Find where the given text appears and provide that cell's center as (X, Y) coordinate. 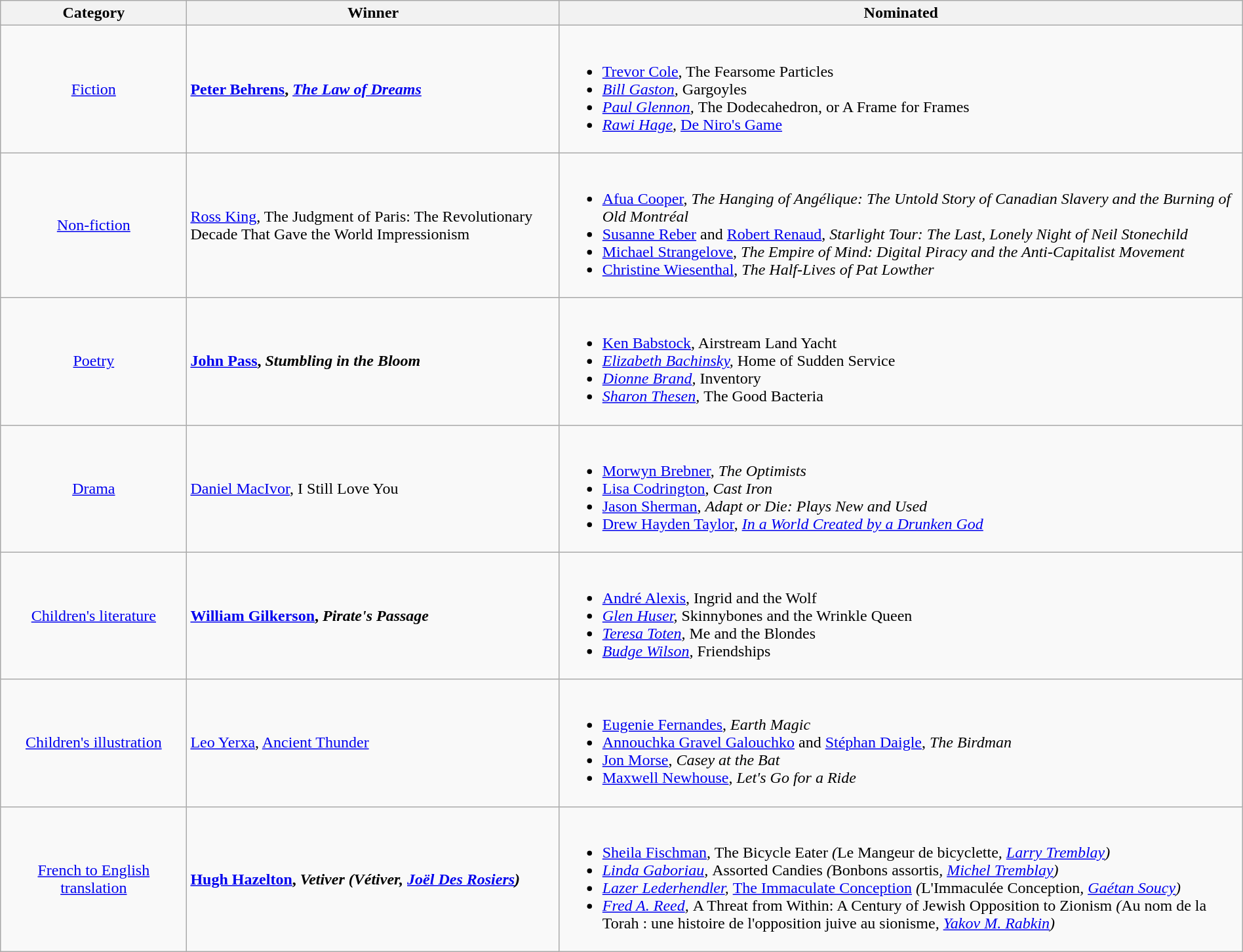
Poetry (94, 361)
Children's illustration (94, 743)
Peter Behrens, The Law of Dreams (373, 89)
Non-fiction (94, 226)
John Pass, Stumbling in the Bloom (373, 361)
Ken Babstock, Airstream Land YachtElizabeth Bachinsky, Home of Sudden ServiceDionne Brand, InventorySharon Thesen, The Good Bacteria (901, 361)
Winner (373, 13)
Hugh Hazelton, Vetiver (Vétiver, Joël Des Rosiers) (373, 879)
Daniel MacIvor, I Still Love You (373, 488)
Leo Yerxa, Ancient Thunder (373, 743)
Nominated (901, 13)
Ross King, The Judgment of Paris: The Revolutionary Decade That Gave the World Impressionism (373, 226)
French to English translation (94, 879)
Children's literature (94, 616)
Fiction (94, 89)
André Alexis, Ingrid and the WolfGlen Huser, Skinnybones and the Wrinkle QueenTeresa Toten, Me and the BlondesBudge Wilson, Friendships (901, 616)
Category (94, 13)
Trevor Cole, The Fearsome ParticlesBill Gaston, GargoylesPaul Glennon, The Dodecahedron, or A Frame for FramesRawi Hage, De Niro's Game (901, 89)
William Gilkerson, Pirate's Passage (373, 616)
Drama (94, 488)
